Search for the cell housing the specified text and yield its [x, y] center coordinate. 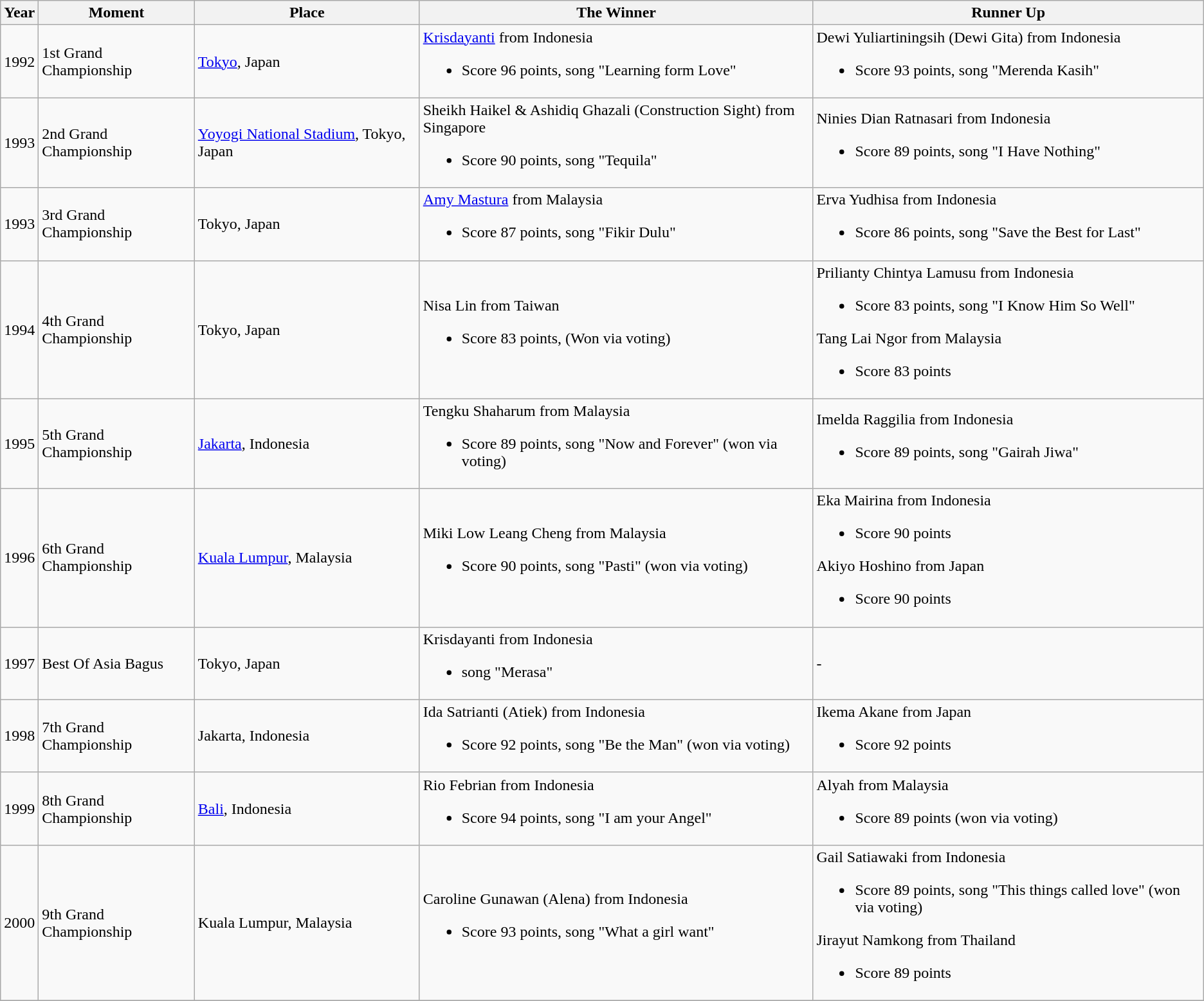
Sheikh Haikel & Ashidiq Ghazali (Construction Sight) from SingaporeScore 90 points, song "Tequila" [616, 143]
7th Grand Championship [116, 735]
3rd Grand Championship [116, 224]
Dewi Yuliartiningsih (Dewi Gita) from IndonesiaScore 93 points, song "Merenda Kasih" [1008, 62]
Yoyogi National Stadium, Tokyo, Japan [307, 143]
Gail Satiawaki from IndonesiaScore 89 points, song "This things called love" (won via voting)Jirayut Namkong from ThailandScore 89 points [1008, 923]
Alyah from MalaysiaScore 89 points (won via voting) [1008, 809]
1999 [19, 809]
Ninies Dian Ratnasari from IndonesiaScore 89 points, song "I Have Nothing" [1008, 143]
Erva Yudhisa from IndonesiaScore 86 points, song "Save the Best for Last" [1008, 224]
5th Grand Championship [116, 444]
Amy Mastura from MalaysiaScore 87 points, song "Fikir Dulu" [616, 224]
Imelda Raggilia from IndonesiaScore 89 points, song "Gairah Jiwa" [1008, 444]
Prilianty Chintya Lamusu from IndonesiaScore 83 points, song "I Know Him So Well"Tang Lai Ngor from MalaysiaScore 83 points [1008, 329]
4th Grand Championship [116, 329]
2nd Grand Championship [116, 143]
Bali, Indonesia [307, 809]
Year [19, 13]
Miki Low Leang Cheng from MalaysiaScore 90 points, song "Pasti" (won via voting) [616, 558]
Place [307, 13]
1st Grand Championship [116, 62]
Krisdayanti from Indonesiasong "Merasa" [616, 663]
- [1008, 663]
Ida Satrianti (Atiek) from IndonesiaScore 92 points, song "Be the Man" (won via voting) [616, 735]
1997 [19, 663]
Krisdayanti from IndonesiaScore 96 points, song "Learning form Love" [616, 62]
1996 [19, 558]
Moment [116, 13]
Eka Mairina from IndonesiaScore 90 pointsAkiyo Hoshino from JapanScore 90 points [1008, 558]
The Winner [616, 13]
6th Grand Championship [116, 558]
2000 [19, 923]
Ikema Akane from JapanScore 92 points [1008, 735]
Tengku Shaharum from MalaysiaScore 89 points, song "Now and Forever" (won via voting) [616, 444]
1995 [19, 444]
1992 [19, 62]
Nisa Lin from TaiwanScore 83 points, (Won via voting) [616, 329]
9th Grand Championship [116, 923]
1998 [19, 735]
8th Grand Championship [116, 809]
Best Of Asia Bagus [116, 663]
Runner Up [1008, 13]
1994 [19, 329]
Caroline Gunawan (Alena) from IndonesiaScore 93 points, song "What a girl want" [616, 923]
Rio Febrian from IndonesiaScore 94 points, song "I am your Angel" [616, 809]
